Locate the cell with the specified text and output its (x, y) center coordinate. 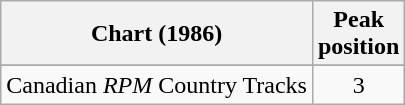
3 (358, 85)
Peakposition (358, 34)
Chart (1986) (157, 34)
Canadian RPM Country Tracks (157, 85)
